Extract the [x, y] coordinate from the center of the cell holding the provided text.  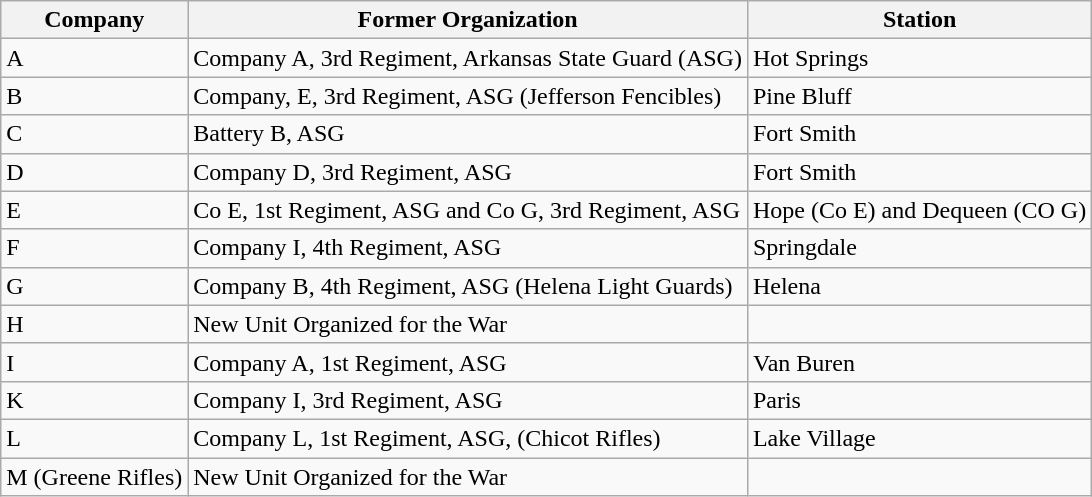
Springdale [919, 248]
K [94, 400]
Battery B, ASG [468, 134]
Co E, 1st Regiment, ASG and Co G, 3rd Regiment, ASG [468, 210]
Hope (Co E) and Dequeen (CO G) [919, 210]
Company I, 3rd Regiment, ASG [468, 400]
D [94, 172]
I [94, 362]
Company D, 3rd Regiment, ASG [468, 172]
Pine Bluff [919, 96]
Company I, 4th Regiment, ASG [468, 248]
Lake Village [919, 438]
M (Greene Rifles) [94, 477]
F [94, 248]
Company [94, 20]
G [94, 286]
Company A, 3rd Regiment, Arkansas State Guard (ASG) [468, 58]
Company A, 1st Regiment, ASG [468, 362]
L [94, 438]
Company, E, 3rd Regiment, ASG (Jefferson Fencibles) [468, 96]
Hot Springs [919, 58]
Paris [919, 400]
B [94, 96]
Van Buren [919, 362]
A [94, 58]
Former Organization [468, 20]
H [94, 324]
E [94, 210]
Helena [919, 286]
C [94, 134]
Company L, 1st Regiment, ASG, (Chicot Rifles) [468, 438]
Company B, 4th Regiment, ASG (Helena Light Guards) [468, 286]
Station [919, 20]
